Return the (x, y) coordinate for the center point of the cell that contains the specified text.  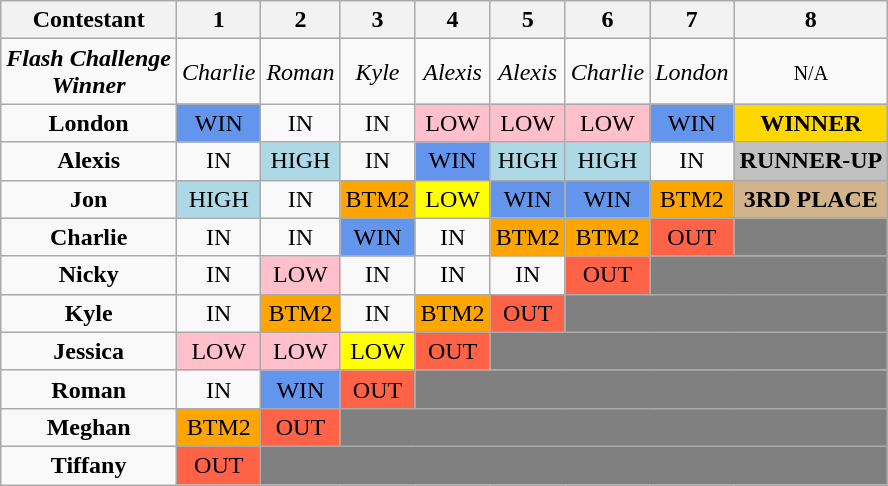
5 (528, 20)
4 (452, 20)
1 (219, 20)
N/A (811, 72)
Jessica (89, 351)
Contestant (89, 20)
8 (811, 20)
Flash ChallengeWinner (89, 72)
7 (692, 20)
2 (300, 20)
Nicky (89, 275)
Tiffany (89, 465)
Jon (89, 199)
Meghan (89, 427)
3 (378, 20)
6 (607, 20)
WINNER (811, 123)
3RD PLACE (811, 199)
RUNNER-UP (811, 161)
